For the text-containing cell, return its midpoint in [X, Y] coordinate format. 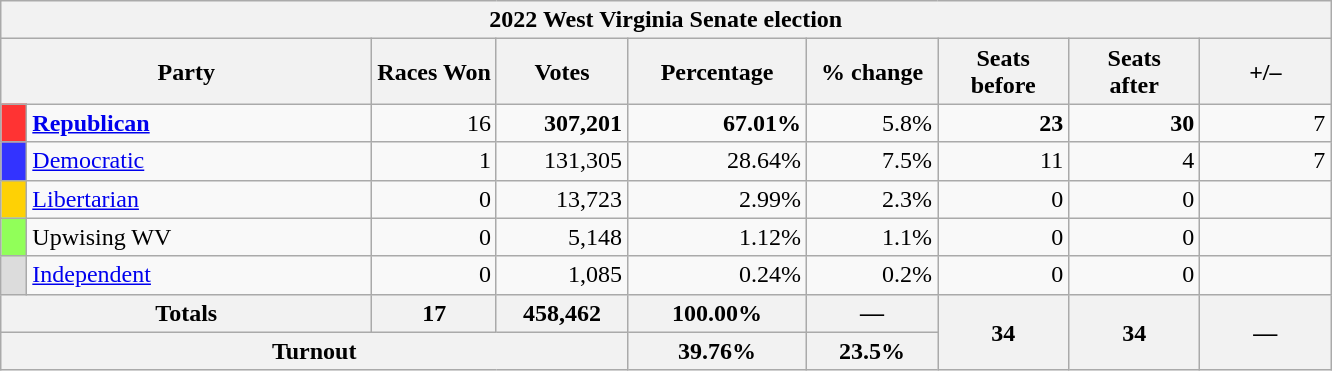
Libertarian [200, 199]
+/– [1266, 72]
5.8% [872, 123]
23 [1004, 123]
28.64% [718, 161]
Upwising WV [200, 237]
1.12% [718, 237]
2.3% [872, 199]
100.00% [718, 313]
458,462 [562, 313]
0.24% [718, 275]
5,148 [562, 237]
17 [434, 313]
13,723 [562, 199]
Votes [562, 72]
Republican [200, 123]
Independent [200, 275]
Seatsbefore [1004, 72]
1.1% [872, 237]
1 [434, 161]
39.76% [718, 351]
Turnout [314, 351]
30 [1134, 123]
Party [186, 72]
307,201 [562, 123]
131,305 [562, 161]
1,085 [562, 275]
2.99% [718, 199]
16 [434, 123]
4 [1134, 161]
% change [872, 72]
Races Won [434, 72]
Democratic [200, 161]
67.01% [718, 123]
11 [1004, 161]
7.5% [872, 161]
Totals [186, 313]
Seatsafter [1134, 72]
23.5% [872, 351]
Percentage [718, 72]
2022 West Virginia Senate election [666, 20]
0.2% [872, 275]
